Output the (X, Y) coordinate of the center of the cell containing the given text.  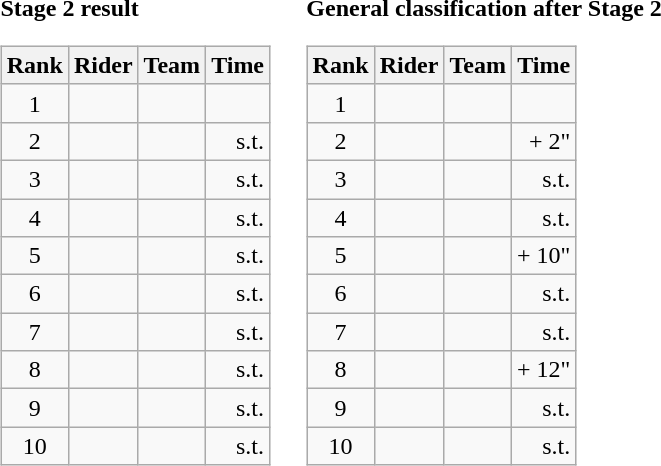
+ 10" (543, 256)
+ 2" (543, 141)
+ 12" (543, 370)
